Provide the [X, Y] coordinate of the cell's center where the given text is located.  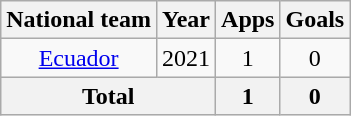
National team [79, 20]
Total [108, 96]
Apps [248, 20]
Goals [315, 20]
Ecuador [79, 58]
Year [186, 20]
2021 [186, 58]
